Identify which cell holds the provided text, then report its (x, y) central coordinate. 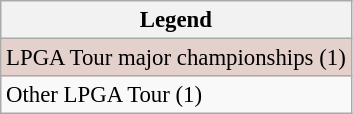
LPGA Tour major championships (1) (176, 58)
Other LPGA Tour (1) (176, 95)
Legend (176, 20)
